Determine the (X, Y) coordinate at the center of the cell enclosing the given text.  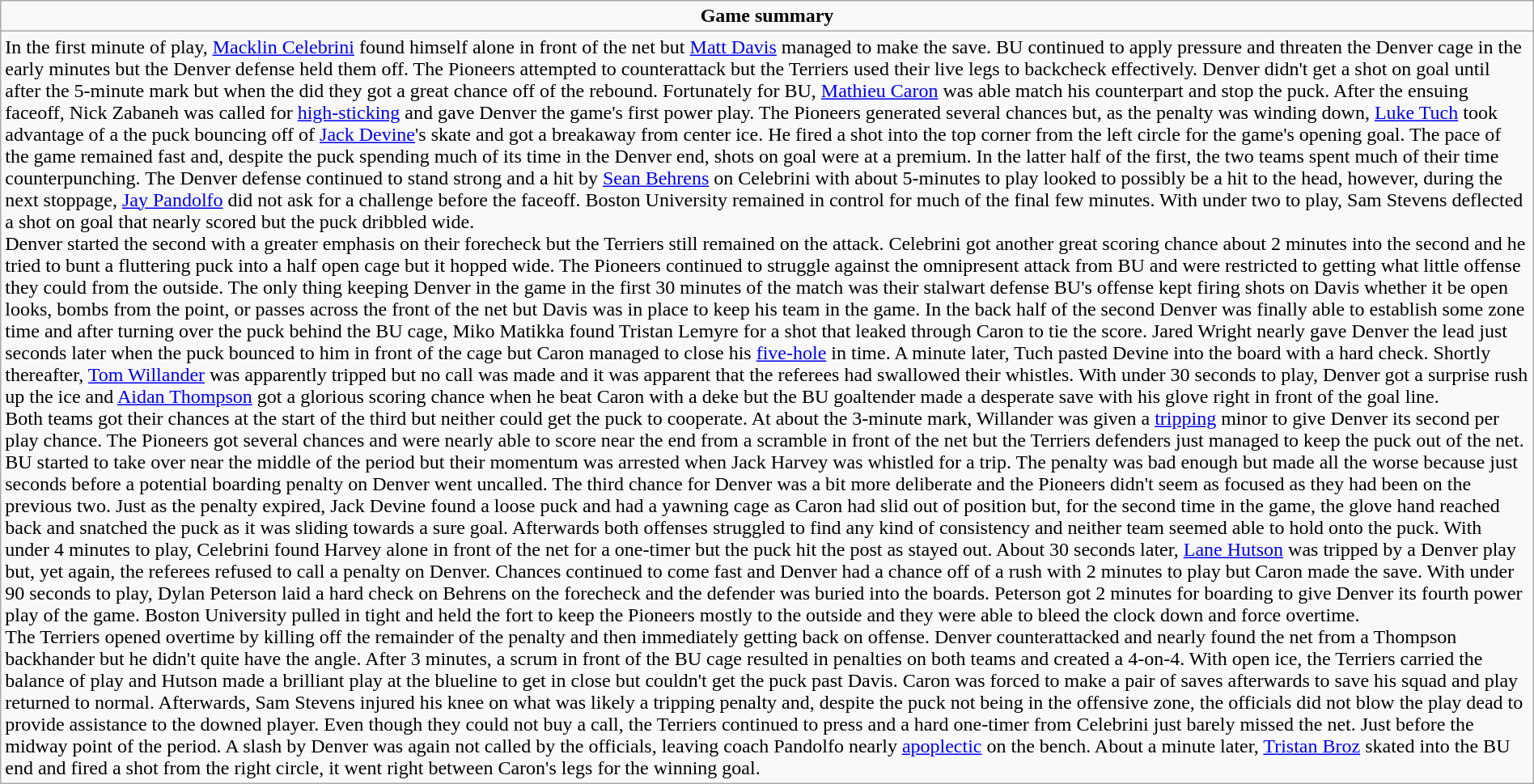
Game summary (767, 16)
